Detect which cell encompasses the target text, then output its (x, y) center coordinate. 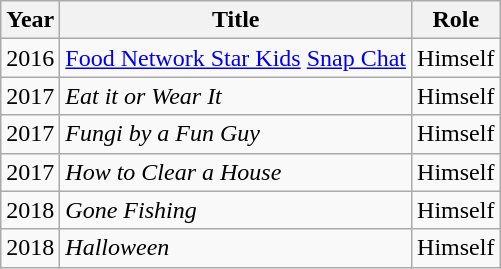
Fungi by a Fun Guy (236, 134)
Halloween (236, 248)
Eat it or Wear It (236, 96)
2016 (30, 58)
Year (30, 20)
How to Clear a House (236, 172)
Title (236, 20)
Role (456, 20)
Gone Fishing (236, 210)
Food Network Star Kids Snap Chat (236, 58)
